Extract the [X, Y] coordinate from the center of the cell holding the provided text.  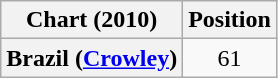
Chart (2010) [92, 20]
Brazil (Crowley) [92, 58]
61 [230, 58]
Position [230, 20]
